For the text-containing cell, return its midpoint in [x, y] coordinate format. 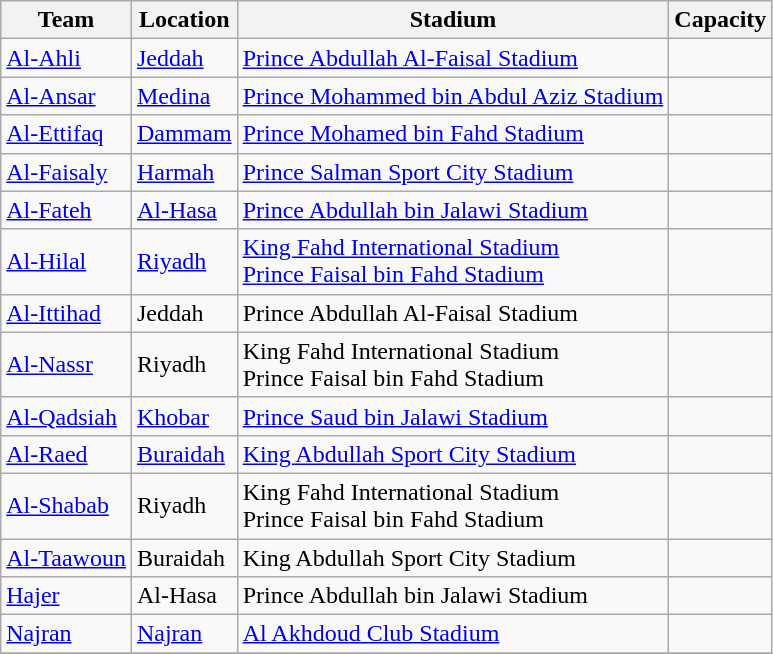
Prince Saud bin Jalawi Stadium [453, 416]
Hajer [66, 596]
Al-Ettifaq [66, 134]
Medina [184, 96]
Al-Ittihad [66, 313]
Al-Raed [66, 454]
Al-Fateh [66, 210]
Al-Ahli [66, 58]
Harmah [184, 172]
Al-Nassr [66, 364]
Capacity [720, 20]
Al Akhdoud Club Stadium [453, 634]
Al-Qadsiah [66, 416]
Al-Faisaly [66, 172]
Location [184, 20]
Team [66, 20]
Prince Mohamed bin Fahd Stadium [453, 134]
Al-Hilal [66, 262]
Stadium [453, 20]
Prince Mohammed bin Abdul Aziz Stadium [453, 96]
Prince Salman Sport City Stadium [453, 172]
Khobar [184, 416]
Al-Shabab [66, 506]
Dammam [184, 134]
Al-Ansar [66, 96]
Al-Taawoun [66, 557]
